Pinpoint the cell where the given text exists, returning its [X, Y] midpoint coordinate. 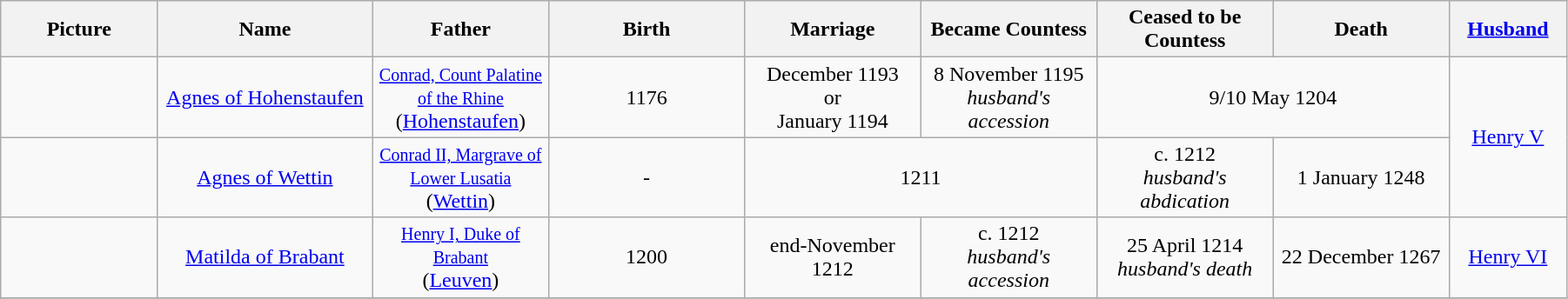
Became Countess [1008, 30]
Father [460, 30]
Henry I, Duke of Brabant(Leuven) [460, 257]
Name [265, 30]
Marriage [833, 30]
Ceased to be Countess [1184, 30]
end-November 1212 [833, 257]
c. 1212husband's abdication [1184, 177]
Husband [1507, 30]
Agnes of Hohenstaufen [265, 97]
1176 [647, 97]
8 November 1195husband's accession [1008, 97]
c. 1212husband's accession [1008, 257]
Conrad, Count Palatine of the Rhine(Hohenstaufen) [460, 97]
9/10 May 1204 [1272, 97]
Birth [647, 30]
1200 [647, 257]
December 1193orJanuary 1194 [833, 97]
1211 [921, 177]
Matilda of Brabant [265, 257]
25 April 1214husband's death [1184, 257]
Agnes of Wettin [265, 177]
Picture [79, 30]
Henry V [1507, 137]
Henry VI [1507, 257]
Death [1361, 30]
Conrad II, Margrave of Lower Lusatia(Wettin) [460, 177]
22 December 1267 [1361, 257]
- [647, 177]
1 January 1248 [1361, 177]
